Output the (x, y) coordinate of the center of the cell containing the given text.  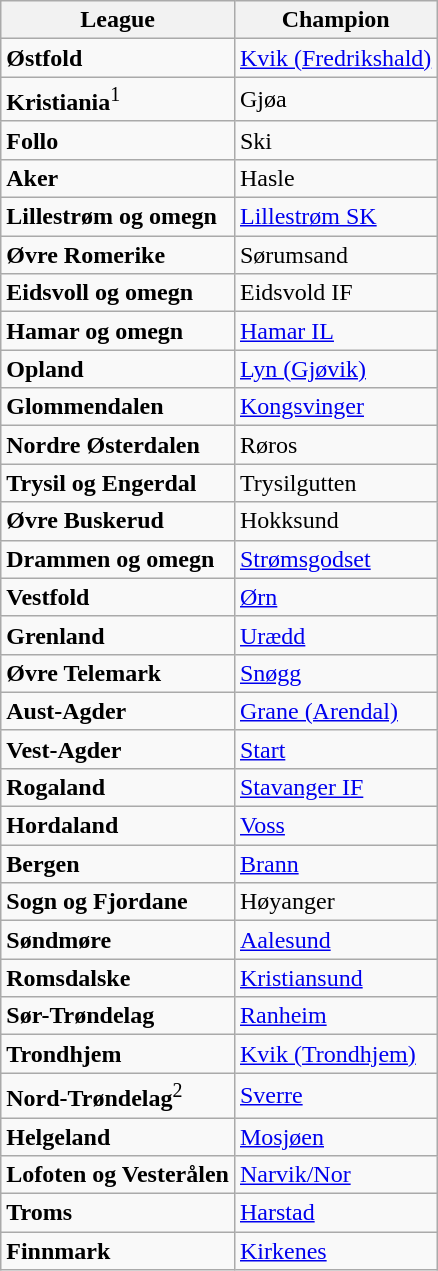
Snøgg (335, 673)
Follo (118, 140)
Hordaland (118, 826)
Bergen (118, 864)
Lillestrøm SK (335, 217)
Eidsvoll og omegn (118, 293)
Ski (335, 140)
Harstad (335, 1213)
Østfold (118, 58)
Kongsvinger (335, 407)
Sørumsand (335, 255)
Gjøa (335, 100)
Sverre (335, 1096)
Mosjøen (335, 1137)
Vestfold (118, 597)
Kristiansund (335, 978)
Grenland (118, 635)
Ørn (335, 597)
Ranheim (335, 1016)
Finnmark (118, 1251)
Vest-Agder (118, 749)
Voss (335, 826)
Troms (118, 1213)
Aust-Agder (118, 711)
Kvik (Fredrikshald) (335, 58)
Romsdalske (118, 978)
Grane (Arendal) (335, 711)
Hamar IL (335, 331)
Lillestrøm og omegn (118, 217)
Nordre Østerdalen (118, 445)
Høyanger (335, 902)
Helgeland (118, 1137)
Opland (118, 369)
Kirkenes (335, 1251)
Strømsgodset (335, 559)
Eidsvold IF (335, 293)
Lofoten og Vesterålen (118, 1175)
Brann (335, 864)
Aker (118, 178)
Nord-Trøndelag2 (118, 1096)
Trysilgutten (335, 483)
Rogaland (118, 787)
Øvre Buskerud (118, 521)
Sør-Trøndelag (118, 1016)
Glommendalen (118, 407)
League (118, 20)
Kvik (Trondhjem) (335, 1054)
Champion (335, 20)
Aalesund (335, 940)
Hamar og omegn (118, 331)
Sogn og Fjordane (118, 902)
Narvik/Nor (335, 1175)
Hokksund (335, 521)
Stavanger IF (335, 787)
Urædd (335, 635)
Øvre Romerike (118, 255)
Øvre Telemark (118, 673)
Drammen og omegn (118, 559)
Trysil og Engerdal (118, 483)
Kristiania1 (118, 100)
Hasle (335, 178)
Søndmøre (118, 940)
Start (335, 749)
Røros (335, 445)
Lyn (Gjøvik) (335, 369)
Trondhjem (118, 1054)
